Capture the cell that displays the provided text and extract its (x, y) central coordinate. 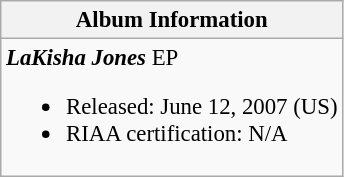
Album Information (172, 20)
LaKisha Jones EPReleased: June 12, 2007 (US)RIAA certification: N/A (172, 108)
